Pinpoint the cell where the given text exists, returning its (X, Y) midpoint coordinate. 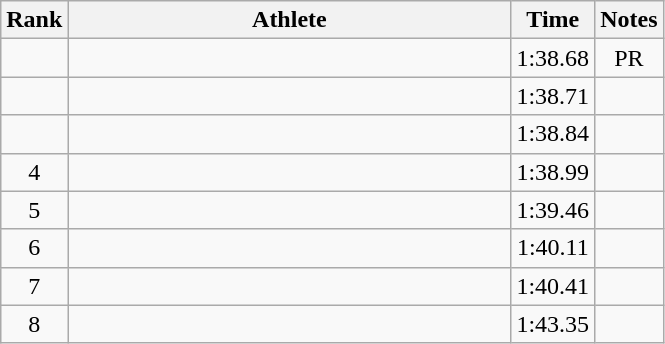
6 (34, 248)
Time (553, 20)
1:40.41 (553, 286)
1:38.68 (553, 58)
1:38.84 (553, 134)
Athlete (290, 20)
7 (34, 286)
1:38.71 (553, 96)
1:43.35 (553, 324)
5 (34, 210)
PR (629, 58)
4 (34, 172)
8 (34, 324)
Notes (629, 20)
Rank (34, 20)
1:38.99 (553, 172)
1:39.46 (553, 210)
1:40.11 (553, 248)
